Find where the given text appears and provide that cell's center as [x, y] coordinate. 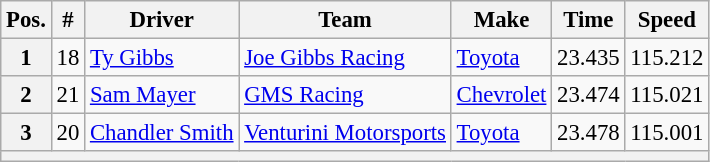
Venturini Motorsports [345, 133]
2 [26, 95]
115.212 [667, 58]
Team [345, 20]
1 [26, 58]
21 [68, 95]
Chandler Smith [162, 133]
115.001 [667, 133]
Pos. [26, 20]
Make [501, 20]
Time [588, 20]
# [68, 20]
23.435 [588, 58]
Chevrolet [501, 95]
18 [68, 58]
Ty Gibbs [162, 58]
Joe Gibbs Racing [345, 58]
Sam Mayer [162, 95]
23.474 [588, 95]
23.478 [588, 133]
Speed [667, 20]
GMS Racing [345, 95]
115.021 [667, 95]
20 [68, 133]
Driver [162, 20]
3 [26, 133]
